Output the [x, y] coordinate of the center of the cell containing the given text.  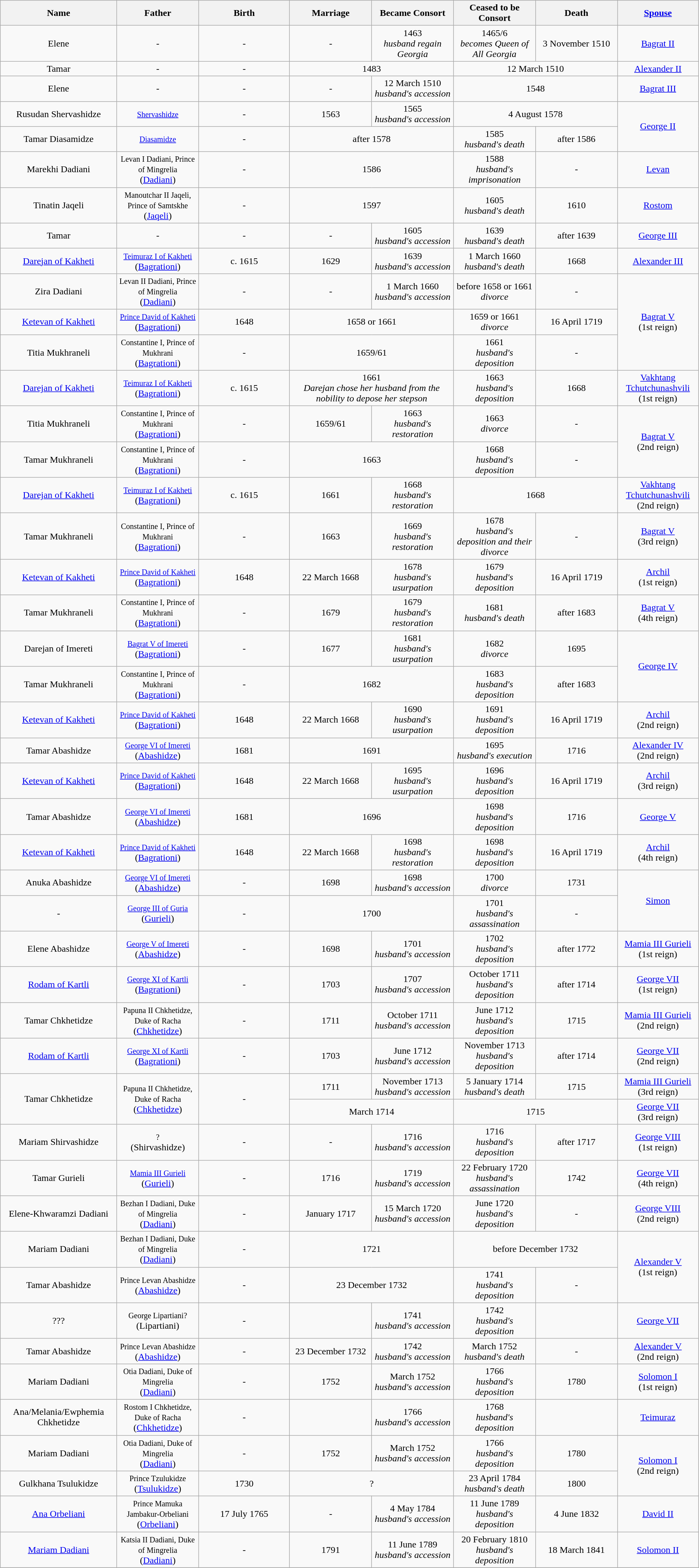
Vakhtang Tchutchunashvili(2nd reign) [658, 495]
Elene Abashidze [59, 949]
1639husband's death [494, 236]
Prince Tzulukidze(Tsulukidze) [157, 1484]
March 1752husband's death [494, 1351]
1700divorce [494, 883]
1663husband's deposition [494, 388]
1719husband's accession [413, 1178]
1691 [372, 750]
Tamar Diasamidze [59, 139]
??? [59, 1321]
Father [157, 13]
after 1578 [372, 139]
George VIII(1st reign) [658, 1142]
4 August 1578 [535, 114]
Bagrat V(2nd reign) [658, 442]
1 March 1660husband's death [494, 261]
March 1714 [372, 1112]
George V of Imereti(Abashidze) [157, 949]
1698husband's accession [413, 883]
Tamar Gurieli [59, 1178]
George Lipartiani?(Lipartiani) [157, 1321]
1463husband regain Georgia [413, 43]
Bagrat III [658, 88]
Levan I Dadiani, Prince of Mingrelia(Dadiani) [157, 169]
Archil(4th reign) [658, 852]
Solomon I(2nd reign) [658, 1465]
1702husband's deposition [494, 949]
? [372, 1484]
1 March 1660husband's accession [413, 291]
1585husband's death [494, 139]
Name [59, 13]
1563 [330, 114]
1707husband's accession [413, 985]
Tinatin Jaqeli [59, 205]
1588husband's imprisonation [494, 169]
12 March 1510 [535, 69]
Marekhi Dadiani [59, 169]
1741husband's deposition [494, 1285]
Teimuraz [658, 1417]
Became Consort [413, 13]
1663divorce [494, 424]
1661Darejan chose her husband from the nobility to depose her stepson [372, 388]
Mamia III Gurieli(Gurieli) [157, 1178]
June 1720husband's deposition [494, 1214]
1700 [372, 913]
George VII(2nd reign) [658, 1056]
1677 [330, 648]
Simon [658, 901]
1659 or 1661divorce [494, 322]
1678husband's deposition and their divorce [494, 536]
1690husband's usurpation [413, 720]
Solomon I(1st reign) [658, 1381]
17 July 1765 [244, 1514]
22 February 1720husband's assassination [494, 1178]
Elene-Khwaramzi Dadiani [59, 1214]
1696 [372, 816]
1766husband's accession [413, 1417]
after 1772 [576, 949]
4 May 1784husband's accession [413, 1514]
1605husband's accession [413, 236]
20 February 1810husband's deposition [494, 1550]
1695husband's execution [494, 750]
1610 [576, 205]
Bagrat II [658, 43]
November 1713husband's deposition [494, 1056]
1658 or 1661 [372, 322]
23 April 1784husband's death [494, 1484]
1586 [372, 169]
Rostom I Chkhetidze, Duke of Racha(Chkhetidze) [157, 1417]
Vakhtang Tchutchunashvili(1st reign) [658, 388]
1663husband's restoration [413, 424]
1741husband's accession [413, 1321]
1678husband's usurpation [413, 577]
1548 [535, 88]
Rusudan Shervashidze [59, 114]
1679husband's deposition [494, 577]
January 1717 [330, 1214]
George V [658, 816]
1730 [244, 1484]
June 1712husband's accession [413, 1056]
1661 [330, 495]
Spouse [658, 13]
1716husband's deposition [494, 1142]
1605husband's death [494, 205]
George VIII(2nd reign) [658, 1214]
1465/6becomes Queen of All Georgia [494, 43]
1679husband's restoration [413, 613]
Archil(1st reign) [658, 577]
1701husband's accession [413, 949]
Mariam Shirvashidze [59, 1142]
15 March 1720husband's accession [413, 1214]
Bagrat V of Imereti(Bagrationi) [157, 648]
1681husband's usurpation [413, 648]
1742 [576, 1178]
George VII [658, 1321]
1682 [372, 684]
Ana/Melania/Ewphemia Chkhetidze [59, 1417]
after 1639 [576, 236]
June 1712husband's deposition [494, 1020]
George VII(3rd reign) [658, 1112]
Birth [244, 13]
Ceased to be Consort [494, 13]
Bagrat V(3rd reign) [658, 536]
after 1586 [576, 139]
before 1658 or 1661divorce [494, 291]
1668husband's restoration [413, 495]
Alexander IV(2nd reign) [658, 750]
Mamia III Gurieli(3rd reign) [658, 1087]
1565husband's accession [413, 114]
1683husband's deposition [494, 684]
Archil(3rd reign) [658, 781]
October 1711husband's deposition [494, 985]
1629 [330, 261]
Manoutchar II Jaqeli, Prince of Samtskhe(Jaqeli) [157, 205]
Alexander II [658, 69]
Alexander III [658, 261]
11 June 1789husband's accession [413, 1550]
Levan [658, 169]
George II [658, 126]
David II [658, 1514]
Rostom [658, 205]
Prince Mamuka Jambakur-Orbeliani(Orbeliani) [157, 1514]
Katsia II Dadiani, Duke of Mingrelia(Dadiani) [157, 1550]
Alexander V(2nd reign) [658, 1351]
Bagrat V(4th reign) [658, 613]
Bagrat V(1st reign) [658, 322]
November 1713husband's accession [413, 1087]
October 1711husband's accession [413, 1020]
1698husband's restoration [413, 852]
1483 [372, 69]
1681husband's death [494, 613]
1716husband's accession [413, 1142]
1791 [330, 1550]
Archil(2nd reign) [658, 720]
1701husband's assassination [494, 913]
1696husband's deposition [494, 781]
1731 [576, 883]
1669husband's restoration [413, 536]
1691husband's deposition [494, 720]
Diasamidze [157, 139]
Death [576, 13]
1695husband's usurpation [413, 781]
1721 [372, 1249]
1768husband's deposition [494, 1417]
Anuka Abashidze [59, 883]
George IV [658, 666]
Zira Dadiani [59, 291]
18 March 1841 [576, 1550]
Marriage [330, 13]
before December 1732 [535, 1249]
1639husband's accession [413, 261]
George VII(4th reign) [658, 1178]
1668husband's deposition [494, 460]
Gulkhana Tsulukidze [59, 1484]
Darejan of Imereti [59, 648]
George III of Guria(Gurieli) [157, 913]
George VII(1st reign) [658, 985]
1695 [576, 648]
after 1717 [576, 1142]
Levan II Dadiani, Prince of Mingrelia(Dadiani) [157, 291]
11 June 1789husband's deposition [494, 1514]
4 June 1832 [576, 1514]
Solomon II [658, 1550]
Mamia III Gurieli(2nd reign) [658, 1020]
1742husband's accession [413, 1351]
Shervashidze [157, 114]
3 November 1510 [576, 43]
1597 [372, 205]
5 January 1714husband's death [494, 1087]
1742husband's deposition [494, 1321]
Ana Orbeliani [59, 1514]
1800 [576, 1484]
George III [658, 236]
1682divorce [494, 648]
12 March 1510husband's accession [413, 88]
1661husband's deposition [494, 352]
Mamia III Gurieli(1st reign) [658, 949]
?(Shirvashidze) [157, 1142]
Alexander V(1st reign) [658, 1267]
1679 [330, 613]
